Identify which cell holds the provided text, then report its [x, y] central coordinate. 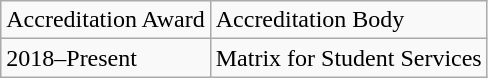
Matrix for Student Services [348, 58]
2018–Present [106, 58]
Accreditation Award [106, 20]
Accreditation Body [348, 20]
